Return the (X, Y) coordinate for the center point of the cell that contains the specified text.  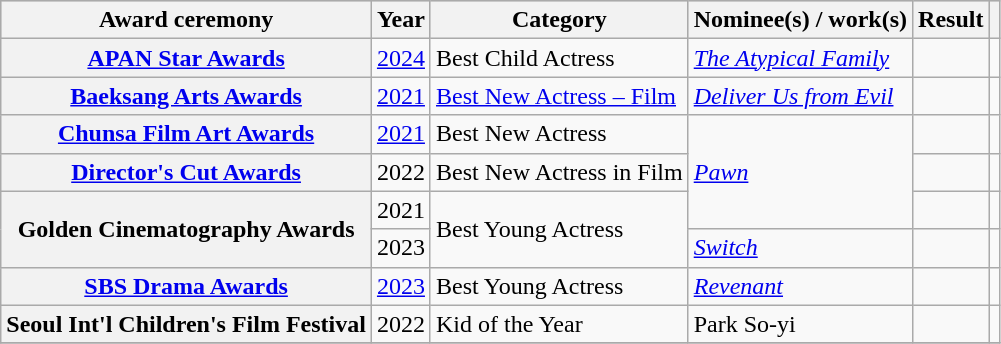
2024 (400, 58)
Pawn (800, 172)
Best New Actress – Film (559, 96)
Switch (800, 248)
APAN Star Awards (186, 58)
Result (951, 20)
Deliver Us from Evil (800, 96)
Best New Actress in Film (559, 172)
Golden Cinematography Awards (186, 229)
Year (400, 20)
Kid of the Year (559, 324)
Revenant (800, 286)
SBS Drama Awards (186, 286)
Baeksang Arts Awards (186, 96)
Category (559, 20)
Chunsa Film Art Awards (186, 134)
Director's Cut Awards (186, 172)
Award ceremony (186, 20)
Best New Actress (559, 134)
Nominee(s) / work(s) (800, 20)
Seoul Int'l Children's Film Festival (186, 324)
Best Child Actress (559, 58)
The Atypical Family (800, 58)
Park So-yi (800, 324)
